Search for the cell housing the specified text and yield its (X, Y) center coordinate. 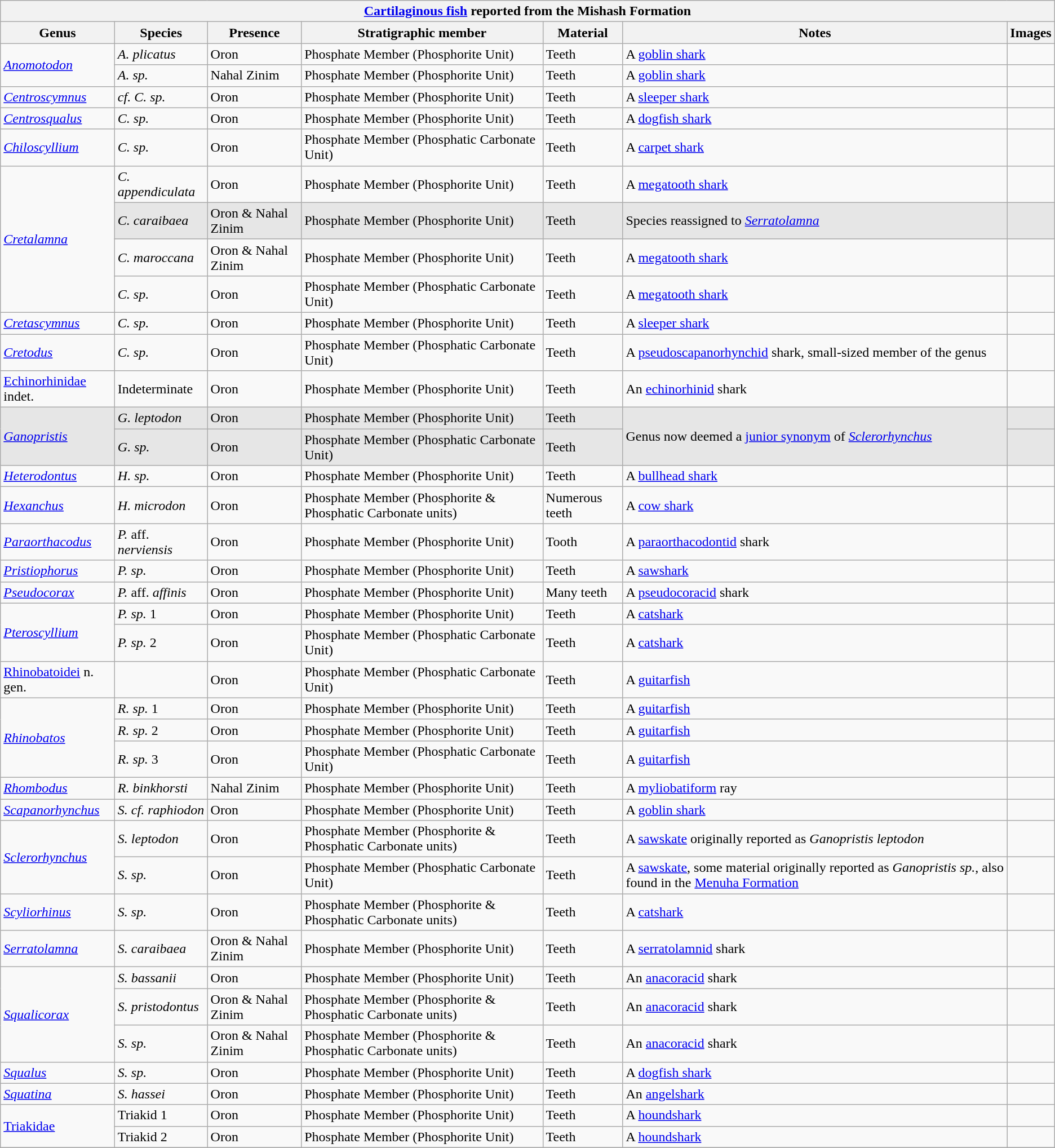
Cretascymnus (57, 323)
Serratolamna (57, 949)
R. sp. 2 (161, 730)
A pseudocoracid shark (815, 592)
Heterodontus (57, 476)
Material (583, 33)
A myliobatiform ray (815, 788)
Anomotodon (57, 65)
Scapanorhynchus (57, 810)
G. sp. (161, 447)
Pristiophorus (57, 571)
P. sp. 1 (161, 614)
Triakidae (57, 1126)
Centroscymnus (57, 97)
A. sp. (161, 76)
A serratolamnid shark (815, 949)
A sawskate originally reported as Ganopristis leptodon (815, 839)
C. appendiculata (161, 184)
A sawskate, some material originally reported as Ganopristis sp., also found in the Menuha Formation (815, 876)
A. plicatus (161, 54)
G. leptodon (161, 418)
A cow shark (815, 505)
Hexanchus (57, 505)
P. sp. 2 (161, 642)
A paraorthacodontid shark (815, 542)
Tooth (583, 542)
Squalus (57, 1072)
C. maroccana (161, 257)
R. sp. 1 (161, 708)
Chiloscyllium (57, 148)
S. bassanii (161, 978)
Cartilaginous fish reported from the Mishash Formation (527, 11)
Rhombodus (57, 788)
H. microdon (161, 505)
Species (161, 33)
S. hassei (161, 1094)
Notes (815, 33)
A carpet shark (815, 148)
Pteroscyllium (57, 632)
P. sp. (161, 571)
Presence (255, 33)
Rhinobatoidei n. gen. (57, 680)
Stratigraphic member (422, 33)
Pseudocorax (57, 592)
cf. C. sp. (161, 97)
R. binkhorsti (161, 788)
P. aff. affinis (161, 592)
Many teeth (583, 592)
An echinorhinid shark (815, 389)
Centrosqualus (57, 118)
Genus (57, 33)
Species reassigned to Serratolamna (815, 221)
P. aff. nerviensis (161, 542)
S. leptodon (161, 839)
Rhinobatos (57, 737)
S. caraibaea (161, 949)
Ganopristis (57, 436)
Images (1031, 33)
Cretodus (57, 352)
A sawshark (815, 571)
Sclerorhynchus (57, 857)
Triakid 2 (161, 1137)
Genus now deemed a junior synonym of Sclerorhynchus (815, 436)
Paraorthacodus (57, 542)
Triakid 1 (161, 1115)
Cretalamna (57, 239)
Squatina (57, 1094)
Echinorhinidae indet. (57, 389)
S. pristodontus (161, 1007)
R. sp. 3 (161, 759)
H. sp. (161, 476)
Squalicorax (57, 1014)
An angelshark (815, 1094)
Numerous teeth (583, 505)
A bullhead shark (815, 476)
Indeterminate (161, 389)
C. caraibaea (161, 221)
S. cf. raphiodon (161, 810)
Scyliorhinus (57, 912)
A pseudoscapanorhynchid shark, small-sized member of the genus (815, 352)
